Return the (x, y) coordinate for the center point of the cell that contains the specified text.  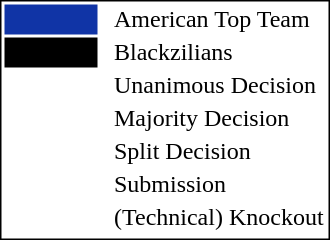
Submission (218, 185)
(Technical) Knockout (218, 217)
Split Decision (218, 151)
American Top Team (218, 19)
Majority Decision (218, 119)
Blackzilians (218, 53)
Unanimous Decision (218, 85)
